Capture the cell that displays the provided text and extract its (X, Y) central coordinate. 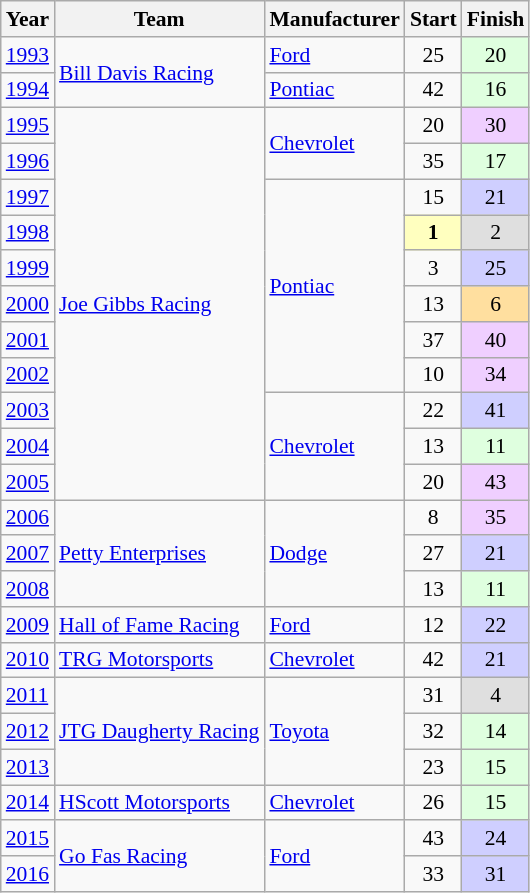
Manufacturer (334, 19)
Go Fas Racing (159, 856)
26 (434, 803)
Start (434, 19)
40 (496, 340)
Dodge (334, 554)
1998 (28, 233)
Hall of Fame Racing (159, 625)
1996 (28, 162)
1993 (28, 55)
Bill Davis Racing (159, 72)
37 (434, 340)
32 (434, 732)
1 (434, 233)
Team (159, 19)
Year (28, 19)
3 (434, 269)
TRG Motorsports (159, 660)
33 (434, 874)
2003 (28, 411)
8 (434, 518)
2001 (28, 340)
17 (496, 162)
41 (496, 411)
1999 (28, 269)
2016 (28, 874)
JTG Daugherty Racing (159, 732)
2006 (28, 518)
12 (434, 625)
2005 (28, 482)
2002 (28, 375)
14 (496, 732)
2011 (28, 696)
16 (496, 90)
1995 (28, 126)
2012 (28, 732)
Toyota (334, 732)
2015 (28, 839)
Finish (496, 19)
2007 (28, 554)
27 (434, 554)
1994 (28, 90)
2 (496, 233)
2013 (28, 767)
6 (496, 304)
Petty Enterprises (159, 554)
30 (496, 126)
24 (496, 839)
2014 (28, 803)
4 (496, 696)
HScott Motorsports (159, 803)
1997 (28, 197)
2000 (28, 304)
2004 (28, 447)
34 (496, 375)
23 (434, 767)
10 (434, 375)
2008 (28, 589)
Joe Gibbs Racing (159, 304)
2010 (28, 660)
2009 (28, 625)
